Capture the cell that displays the provided text and extract its (X, Y) central coordinate. 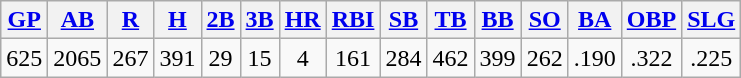
SB (404, 20)
399 (498, 58)
391 (178, 58)
BA (594, 20)
RBI (353, 20)
3B (260, 20)
284 (404, 58)
SO (544, 20)
GP (24, 20)
TB (450, 20)
HR (302, 20)
OBP (651, 20)
SLG (712, 20)
4 (302, 58)
.225 (712, 58)
29 (220, 58)
161 (353, 58)
2B (220, 20)
.322 (651, 58)
AB (78, 20)
BB (498, 20)
2065 (78, 58)
462 (450, 58)
H (178, 20)
R (130, 20)
267 (130, 58)
15 (260, 58)
.190 (594, 58)
625 (24, 58)
262 (544, 58)
